From the cell containing the given text, extract its center point as [x, y] coordinate. 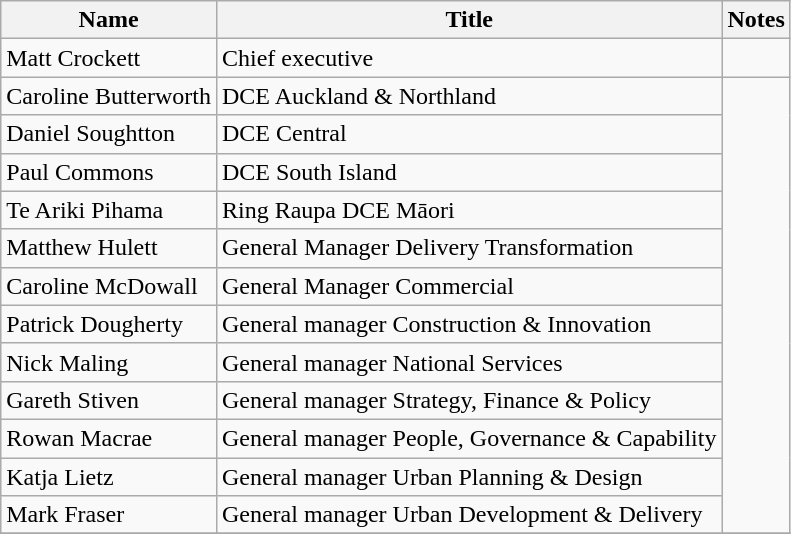
General Manager Delivery Transformation [469, 248]
General manager National Services [469, 362]
Nick Maling [109, 362]
Mark Fraser [109, 515]
Katja Lietz [109, 477]
Title [469, 20]
General manager Urban Planning & Design [469, 477]
Paul Commons [109, 172]
Matt Crockett [109, 58]
General manager Strategy, Finance & Policy [469, 400]
Matthew Hulett [109, 248]
Notes [756, 20]
Chief executive [469, 58]
DCE Auckland & Northland [469, 96]
General manager Urban Development & Delivery [469, 515]
Daniel Soughtton [109, 134]
Gareth Stiven [109, 400]
Name [109, 20]
Patrick Dougherty [109, 324]
DCE South Island [469, 172]
General manager Construction & Innovation [469, 324]
Te Ariki Pihama [109, 210]
Ring Raupa DCE Māori [469, 210]
Caroline McDowall [109, 286]
DCE Central [469, 134]
Rowan Macrae [109, 438]
General Manager Commercial [469, 286]
Caroline Butterworth [109, 96]
General manager People, Governance & Capability [469, 438]
